Identify which cell holds the provided text, then report its [x, y] central coordinate. 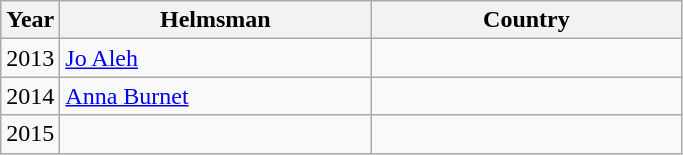
2013 [30, 58]
Year [30, 20]
Country [526, 20]
Jo Aleh [216, 58]
Anna Burnet [216, 96]
Helmsman [216, 20]
2015 [30, 134]
2014 [30, 96]
